Determine the [X, Y] coordinate at the center of the cell enclosing the given text.  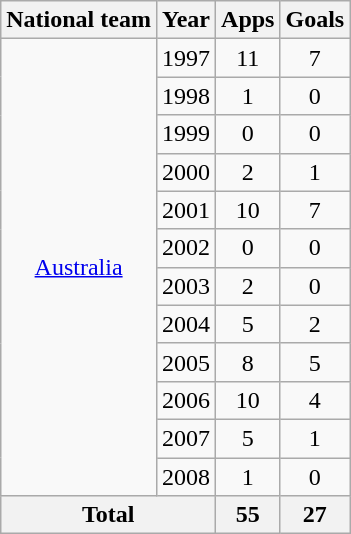
Total [108, 515]
1999 [186, 134]
8 [248, 362]
2003 [186, 286]
27 [315, 515]
55 [248, 515]
4 [315, 400]
National team [79, 20]
2008 [186, 477]
2001 [186, 210]
2004 [186, 324]
Year [186, 20]
11 [248, 58]
1997 [186, 58]
2006 [186, 400]
2005 [186, 362]
1998 [186, 96]
2007 [186, 438]
Apps [248, 20]
Goals [315, 20]
2000 [186, 172]
2002 [186, 248]
Australia [79, 268]
